Capture the cell that displays the provided text and extract its (x, y) central coordinate. 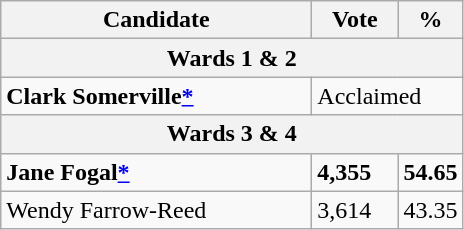
% (430, 20)
Jane Fogal* (156, 172)
Vote (355, 20)
Wards 3 & 4 (232, 134)
43.35 (430, 210)
Candidate (156, 20)
4,355 (355, 172)
Wendy Farrow-Reed (156, 210)
3,614 (355, 210)
Clark Somerville* (156, 96)
Wards 1 & 2 (232, 58)
54.65 (430, 172)
Acclaimed (388, 96)
